Return the (x, y) coordinate for the center point of the cell that contains the specified text.  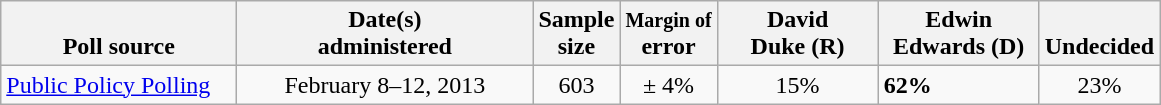
Undecided (1099, 34)
62% (958, 85)
Public Policy Polling (119, 85)
Date(s)administered (385, 34)
± 4% (668, 85)
15% (798, 85)
23% (1099, 85)
Samplesize (576, 34)
DavidDuke (R) (798, 34)
EdwinEdwards (D) (958, 34)
Poll source (119, 34)
Margin oferror (668, 34)
February 8–12, 2013 (385, 85)
603 (576, 85)
